From the cell containing the given text, extract its center point as [x, y] coordinate. 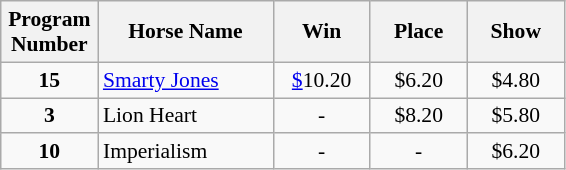
10 [50, 152]
Imperialism [186, 152]
Lion Heart [186, 116]
$5.80 [516, 116]
Place [418, 32]
3 [50, 116]
Win [322, 32]
ProgramNumber [50, 32]
$8.20 [418, 116]
Smarty Jones [186, 80]
Show [516, 32]
$10.20 [322, 80]
Horse Name [186, 32]
$4.80 [516, 80]
15 [50, 80]
